Scan for the cell matching the given text and deliver its [x, y] coordinate at center. 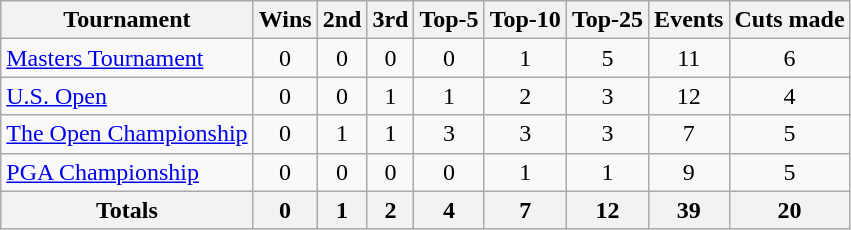
Tournament [127, 20]
Wins [285, 20]
3rd [390, 20]
Masters Tournament [127, 58]
2nd [342, 20]
Top-10 [525, 20]
39 [689, 210]
11 [689, 58]
U.S. Open [127, 96]
Top-25 [607, 20]
The Open Championship [127, 134]
Cuts made [790, 20]
Totals [127, 210]
Top-5 [449, 20]
Events [689, 20]
20 [790, 210]
PGA Championship [127, 172]
9 [689, 172]
6 [790, 58]
